For the text-containing cell, return its midpoint in (x, y) coordinate format. 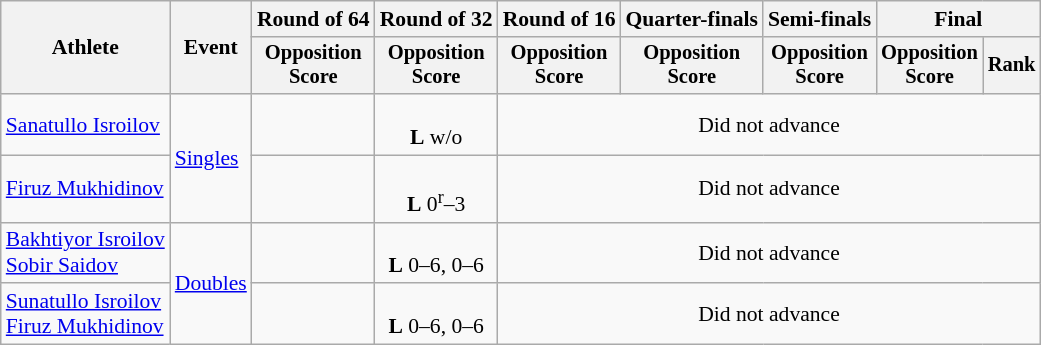
Sunatullo IsroilovFiruz Mukhidinov (86, 314)
Final (958, 19)
Singles (211, 158)
Quarter-finals (691, 19)
Bakhtiyor IsroilovSobir Saidov (86, 252)
Round of 16 (560, 19)
Rank (1012, 66)
Firuz Mukhidinov (86, 190)
Semi-finals (820, 19)
Athlete (86, 48)
Event (211, 48)
L w/o (436, 124)
Round of 64 (314, 19)
L 0r–3 (436, 190)
Sanatullo Isroilov (86, 124)
Round of 32 (436, 19)
Doubles (211, 283)
